For the text-containing cell, return its midpoint in (x, y) coordinate format. 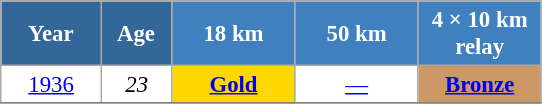
23 (136, 85)
4 × 10 km relay (480, 34)
18 km (234, 34)
Gold (234, 85)
— (356, 85)
Age (136, 34)
Bronze (480, 85)
1936 (52, 85)
50 km (356, 34)
Year (52, 34)
